Detect which cell encompasses the target text, then output its [x, y] center coordinate. 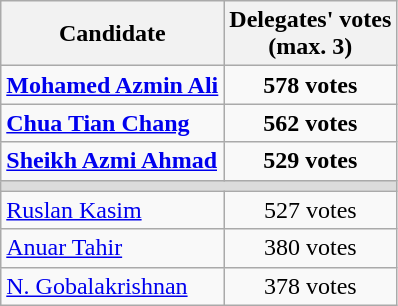
Sheikh Azmi Ahmad [112, 161]
529 votes [310, 161]
Chua Tian Chang [112, 123]
Delegates' votes(max. 3) [310, 34]
562 votes [310, 123]
378 votes [310, 286]
Candidate [112, 34]
Anuar Tahir [112, 248]
N. Gobalakrishnan [112, 286]
527 votes [310, 210]
380 votes [310, 248]
Ruslan Kasim [112, 210]
578 votes [310, 85]
Mohamed Azmin Ali [112, 85]
